Provide the (x, y) coordinate of the cell's center where the given text is located.  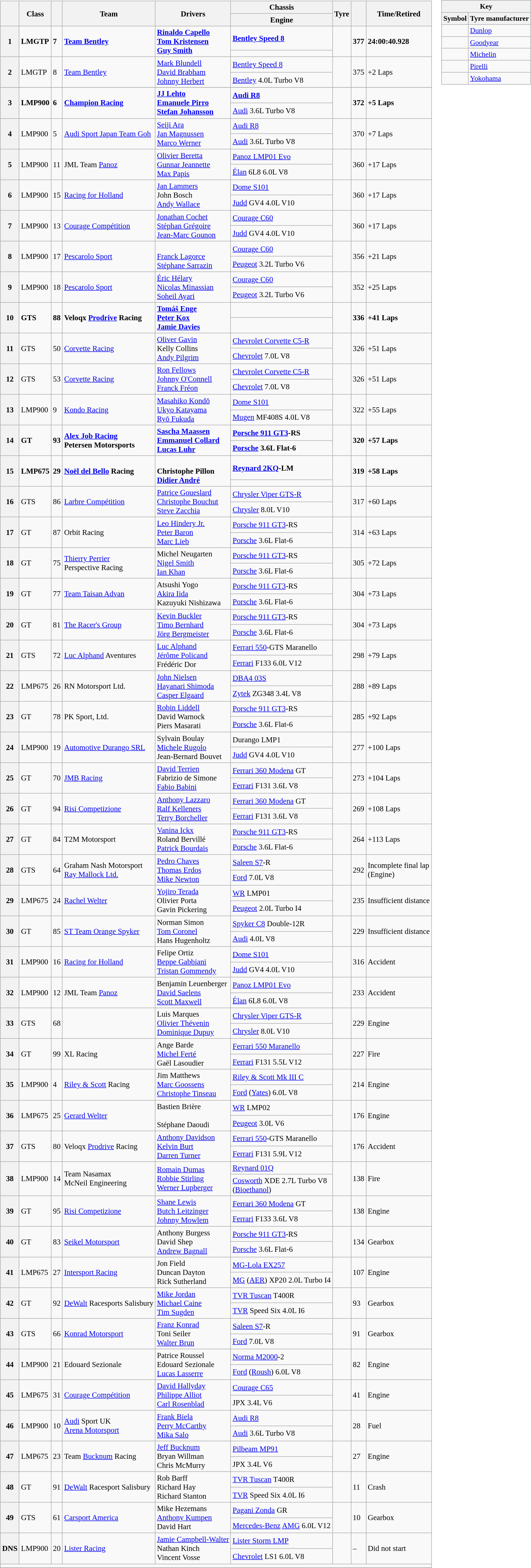
Jon Field Duncan Dayton Rick Sutherland (193, 1273)
Rachel Welter (109, 901)
Olivier Beretta Gunnar Jeannette Max Papis (193, 164)
Shane Lewis Butch Leitzinger Johnny Mowlem (193, 1211)
Ferrari F133 6.0L V12 (281, 663)
372 (358, 103)
Leo Hindery Jr. Peter Baron Marc Lieb (193, 533)
Michel Neugarten Nigel Smith Ian Khan (193, 563)
336 (358, 318)
Noël del Bello Racing (109, 471)
+57 Laps (399, 440)
68 (57, 1023)
53 (57, 379)
61 (57, 1518)
PK Sport, Ltd. (109, 717)
45 (10, 1395)
94 (57, 809)
214 (358, 1085)
269 (358, 809)
82 (358, 1364)
2 (10, 72)
36 (10, 1115)
227 (358, 1054)
38 (10, 1178)
Zytek ZG348 3.4L V8 (281, 693)
Pedro Chaves Thomas Erdos Mike Newton (193, 870)
Mike Hezemans Anthony Kumpen David Hart (193, 1518)
Christophe Pillon Didier André (193, 471)
ST Team Orange Spyker (109, 931)
83 (57, 1242)
Luc Alphand Jérôme Policand Frédéric Dor (193, 655)
Jonathan Cochet Stéphan Grégoire Jean-Marc Gounon (193, 226)
30 (10, 931)
Ange Barde Michel Ferté Gaël Lasoudier (193, 1054)
Durango LMP1 (281, 740)
107 (358, 1273)
39 (10, 1211)
+58 Laps (399, 471)
+25 Laps (399, 287)
Yokohama (500, 78)
Class (35, 13)
49 (10, 1518)
Luc Alphand Aventures (109, 655)
316 (358, 962)
292 (358, 870)
David Hallyday Philippe Alliot Carl Rosenblad (193, 1395)
43 (10, 1334)
34 (10, 1054)
32 (10, 993)
46 (10, 1426)
44 (10, 1364)
320 (358, 440)
Bentley 4.0L Turbo V8 (281, 80)
DeWalt Racesport Salisbury (109, 1487)
DBA4 03S (281, 678)
+60 Laps (399, 502)
Pirelli (500, 66)
DeWalt Racesports Salisbury (109, 1303)
Anthony Burgess David Shep Andrew Bagnall (193, 1242)
134 (358, 1242)
78 (57, 717)
Felipe Ortiz Beppe Gabbiani Tristan Gommendy (193, 962)
Vanina Ickx Roland Bervillé Patrick Bourdais (193, 839)
64 (57, 870)
Sascha Maassen Emmanuel Collard Lucas Luhr (193, 440)
Thierry Perrier Perspective Racing (109, 563)
Seiji Ara Jan Magnussen Marco Werner (193, 134)
84 (57, 839)
MG-Lola EX257 (281, 1265)
87 (57, 533)
Peugeot 2.0L Turbo I4 (281, 908)
+2 Laps (399, 72)
RN Motorsport Ltd. (109, 686)
Ferrari F131 5.9L V12 (281, 1154)
Intersport Racing (109, 1273)
81 (57, 624)
298 (358, 655)
WR LMP01 (281, 893)
John Nielsen Hayanari Shimoda Casper Elgaard (193, 686)
Sylvain Boulay Michele Rugolo Jean-Bernard Bouvet (193, 747)
92 (57, 1303)
Éric Hélary Nicolas Minassian Soheil Ayari (193, 287)
Gerard Welter (109, 1115)
95 (57, 1211)
Team Bucknum Racing (109, 1456)
Frank Biela Perry McCarthy Mika Salo (193, 1426)
Spyker C8 Double-12R (281, 924)
Chassis (281, 7)
264 (358, 839)
Courage C65 (281, 1387)
235 (358, 901)
33 (10, 1023)
T2M Motorsport (109, 839)
WR LMP02 (281, 1108)
Bastien Brière Stéphane Daoudi (193, 1115)
Team Nasamax McNeil Engineering (109, 1178)
Dunlop (500, 30)
233 (358, 993)
Mercedes-Benz AMG 6.0L V12 (281, 1525)
XL Racing (109, 1054)
Norman Simon Tom Coronel Hans Hugenholtz (193, 931)
Robin Liddell David Warnock Piers Masarati (193, 717)
352 (358, 287)
377 (358, 42)
Pagani Zonda GR (281, 1510)
JJ Lehto Emanuele Pirro Stefan Johansson (193, 103)
Rob Barff Richard Hay Richard Stanton (193, 1487)
24:00:40.928 (399, 42)
77 (57, 594)
DNS (10, 1549)
1 (10, 42)
Chevrolet LS1 6.0L V8 (281, 1556)
Patrice Goueslard Christophe Bouchut Steve Zacchia (193, 502)
3 (10, 103)
Graham Nash Motorsport Ray Mallock Ltd. (109, 870)
+108 Laps (399, 809)
Anthony Davidson Kelvin Burt Darren Turner (193, 1146)
MG (AER) XP20 2.0L Turbo I4 (281, 1280)
Incomplete final lap(Engine) (399, 870)
66 (57, 1334)
Reynard 2KQ-LM (281, 468)
Time/Retired (399, 13)
273 (358, 778)
+21 Laps (399, 256)
Rinaldo Capello Tom Kristensen Guy Smith (193, 42)
Benjamin Leuenberger David Saelens Scott Maxwell (193, 993)
47 (10, 1456)
Riley & Scott Racing (109, 1085)
The Racer's Group (109, 624)
Romain Dumas Robbie Stirling Werner Lupberger (193, 1178)
317 (358, 502)
Automotive Durango SRL (109, 747)
Franz Konrad Toni Seiler Walter Brun (193, 1334)
70 (57, 778)
+55 Laps (399, 410)
Drivers (193, 13)
22 (10, 686)
85 (57, 931)
Ferrari F131 5.5L V12 (281, 1062)
Jim Matthews Marc Goossens Christophe Tinseau (193, 1085)
42 (10, 1303)
Champion Racing (109, 103)
Ferrari 550 Maranello (281, 1046)
Carsport America (109, 1518)
Tomáš Enge Peter Kox Jamie Davies (193, 318)
Reynard 01Q (281, 1168)
Mike Jordan Michael Caine Tim Sugden (193, 1303)
Mugen MF408S 4.0L V8 (281, 417)
319 (358, 471)
Did not start (399, 1549)
288 (358, 686)
Jeff Bucknum Bryan Willman Chris McMurry (193, 1456)
370 (358, 134)
86 (57, 502)
Crash (399, 1487)
+5 Laps (399, 103)
Ford (Yates) 6.0L V8 (281, 1092)
285 (358, 717)
Cosworth XDE 2.7L Turbo V8(Bioethanol) (281, 1185)
Tyre manufacturer (500, 18)
JMB Racing (109, 778)
Ron Fellows Johnny O'Connell Franck Fréon (193, 379)
35 (10, 1085)
+92 Laps (399, 717)
37 (10, 1146)
Kevin Buckler Timo Bernhard Jörg Bergmeister (193, 624)
Audi Sport UK Arena Motorsport (109, 1426)
David Terrien Fabrizio de Simone Fabio Babini (193, 778)
Franck Lagorce Stéphane Sarrazin (193, 256)
48 (10, 1487)
Yojiro Terada Olivier Porta Gavin Pickering (193, 901)
Luis Marques Olivier Thévenin Dominique Dupuy (193, 1023)
+89 Laps (399, 686)
Alex Job Racing Petersen Motorsports (109, 440)
Goodyear (500, 43)
Anthony Lazzaro Ralf Kelleners Terry Borcheller (193, 809)
314 (358, 533)
277 (358, 747)
+7 Laps (399, 134)
Tyre (342, 13)
Symbol (455, 18)
Ford (Roush) 6.0L V8 (281, 1372)
88 (57, 318)
Jan Lammers John Bosch Andy Wallace (193, 195)
Norma M2000-2 (281, 1357)
305 (358, 563)
+79 Laps (399, 655)
Pilbeam MP91 (281, 1449)
Audi 4.0L V8 (281, 939)
Seikel Motorsport (109, 1242)
Peugeot 3.0L V6 (281, 1123)
Mark Blundell David Brabham Johnny Herbert (193, 72)
322 (358, 410)
+63 Laps (399, 533)
Kondo Racing (109, 410)
Oliver Gavin Kelly Collins Andy Pilgrim (193, 348)
Edouard Sezionale (109, 1364)
50 (57, 348)
Atsushi Yogo Akira Iida Kazuyuki Nishizawa (193, 594)
Audi Sport Japan Team Goh (109, 134)
+100 Laps (399, 747)
+104 Laps (399, 778)
Ferrari F133 3.6L V8 (281, 1219)
Team (109, 13)
40 (10, 1242)
Konrad Motorsport (109, 1334)
80 (57, 1146)
Fuel (399, 1426)
Patrice Roussel Edouard Sezionale Lucas Lasserre (193, 1364)
Lister Storm LMP (281, 1541)
+113 Laps (399, 839)
Jamie Campbell-Walter Nathan Kinch Vincent Vosse (193, 1549)
– (358, 1549)
Lister Racing (109, 1549)
72 (57, 655)
356 (358, 256)
99 (57, 1054)
75 (57, 563)
Orbit Racing (109, 533)
Masahiko Kondō Ukyo Katayama Ryō Fukuda (193, 410)
Key (486, 7)
375 (358, 72)
Larbre Compétition (109, 502)
Team Taisan Advan (109, 594)
Michelin (500, 54)
+72 Laps (399, 563)
+41 Laps (399, 318)
Riley & Scott Mk III C (281, 1077)
